Detect which cell encompasses the target text, then output its (X, Y) center coordinate. 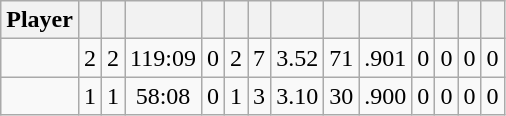
30 (342, 96)
3.52 (298, 58)
.900 (386, 96)
71 (342, 58)
Player (40, 20)
3 (260, 96)
7 (260, 58)
.901 (386, 58)
58:08 (164, 96)
3.10 (298, 96)
119:09 (164, 58)
